Determine the [X, Y] coordinate at the center of the cell enclosing the given text.  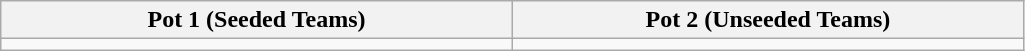
Pot 1 (Seeded Teams) [256, 20]
Pot 2 (Unseeded Teams) [768, 20]
